Scan for the cell matching the given text and deliver its [x, y] coordinate at center. 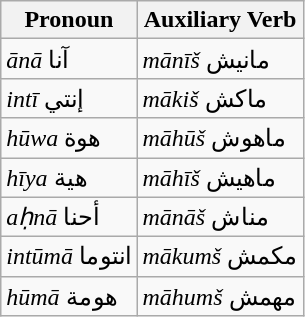
māhīš ماهيش [220, 178]
mānīš مانيش [220, 59]
māhūš ماهوش [220, 138]
hūwa هوة [69, 138]
mākiš ماكش [220, 98]
hūmā هومة [69, 296]
intī إنتي [69, 98]
hīya هية [69, 178]
aḥnā أحنا [69, 217]
intūmā انتوما [69, 257]
mānāš مناش [220, 217]
ānā آنا [69, 59]
māhumš مهمش [220, 296]
mākumš مكمش [220, 257]
Auxiliary Verb [220, 20]
Pronoun [69, 20]
